Locate the cell with the specified text and output its (x, y) center coordinate. 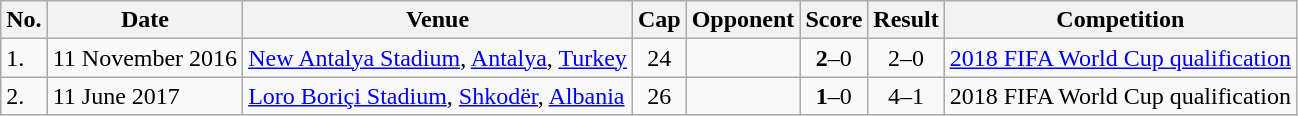
Cap (659, 20)
No. (24, 20)
11 November 2016 (144, 58)
24 (659, 58)
Loro Boriçi Stadium, Shkodër, Albania (438, 96)
1. (24, 58)
Competition (1120, 20)
Date (144, 20)
Result (906, 20)
26 (659, 96)
Opponent (743, 20)
New Antalya Stadium, Antalya, Turkey (438, 58)
2. (24, 96)
1–0 (834, 96)
4–1 (906, 96)
11 June 2017 (144, 96)
Score (834, 20)
Venue (438, 20)
